Extract the [x, y] coordinate from the center of the cell holding the provided text.  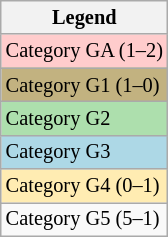
Category G4 (0–1) [84, 186]
Category GA (1–2) [84, 51]
Category G1 (1–0) [84, 85]
Category G2 [84, 118]
Category G5 (5–1) [84, 219]
Legend [84, 17]
Category G3 [84, 152]
